Provide the (x, y) coordinate of the cell's center where the given text is located.  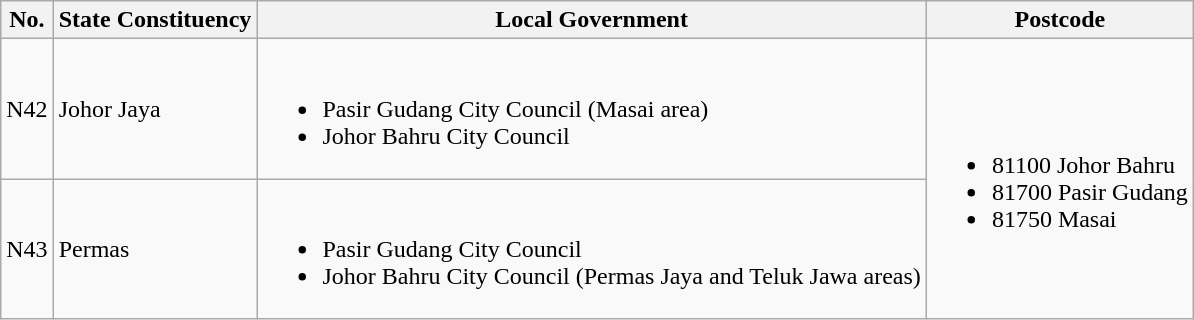
Permas (155, 249)
81100 Johor Bahru81700 Pasir Gudang81750 Masai (1060, 179)
Johor Jaya (155, 109)
Postcode (1060, 20)
Pasir Gudang City Council (Masai area)Johor Bahru City Council (592, 109)
No. (27, 20)
Local Government (592, 20)
N42 (27, 109)
State Constituency (155, 20)
N43 (27, 249)
Pasir Gudang City CouncilJohor Bahru City Council (Permas Jaya and Teluk Jawa areas) (592, 249)
